Locate the cell with the specified text and output its [x, y] center coordinate. 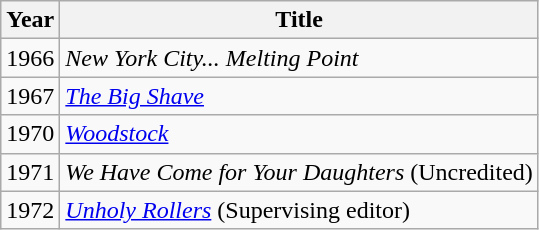
The Big Shave [300, 96]
1971 [30, 172]
Year [30, 20]
Unholy Rollers (Supervising editor) [300, 210]
We Have Come for Your Daughters (Uncredited) [300, 172]
New York City... Melting Point [300, 58]
1966 [30, 58]
1970 [30, 134]
Woodstock [300, 134]
1967 [30, 96]
1972 [30, 210]
Title [300, 20]
